Determine the [x, y] coordinate at the center of the cell enclosing the given text.  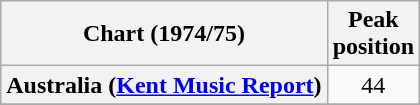
Peakposition [373, 34]
Chart (1974/75) [164, 34]
44 [373, 85]
Australia (Kent Music Report) [164, 85]
